Pinpoint the cell where the given text exists, returning its (x, y) midpoint coordinate. 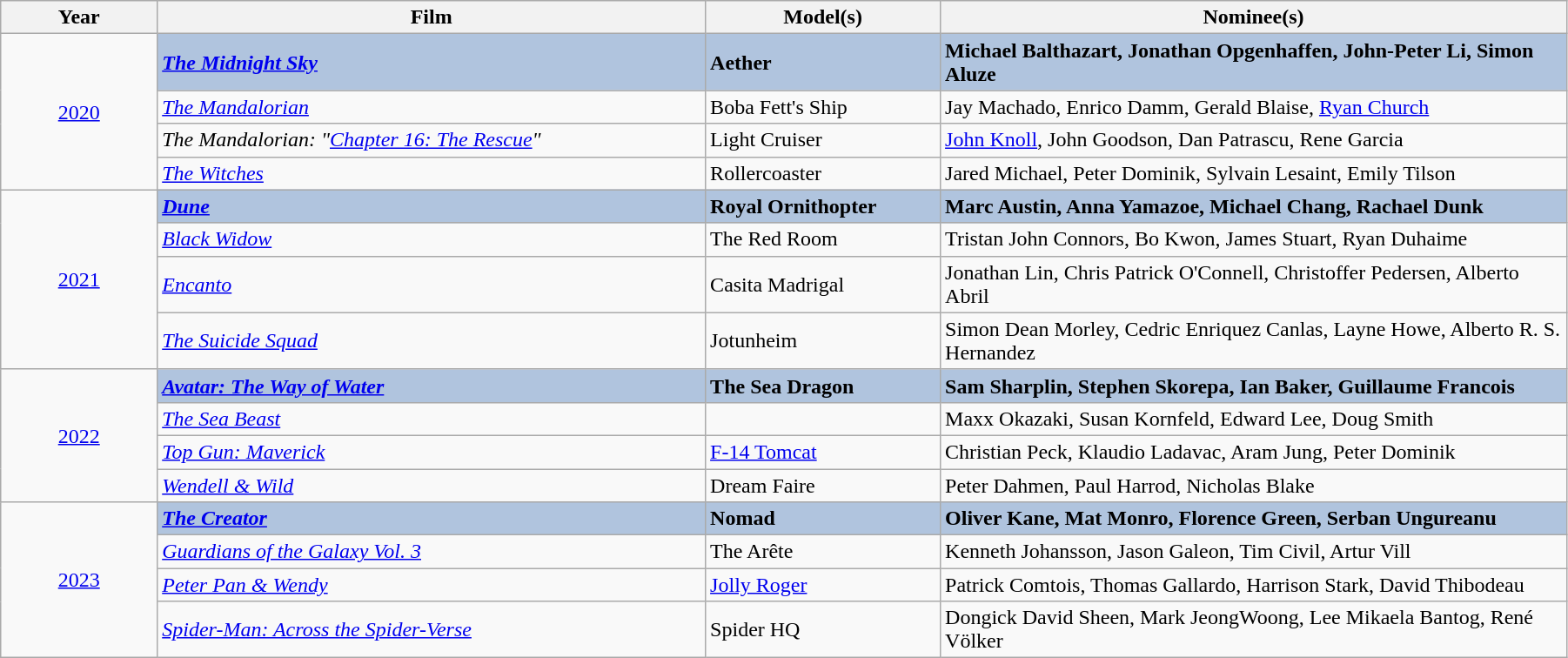
The Midnight Sky (432, 63)
Christian Peck, Klaudio Ladavac, Aram Jung, Peter Dominik (1254, 452)
The Red Room (823, 239)
Jonathan Lin, Chris Patrick O'Connell, Christoffer Pedersen, Alberto Abril (1254, 284)
The Witches (432, 173)
The Sea Beast (432, 419)
Film (432, 17)
Top Gun: Maverick (432, 452)
2022 (79, 435)
Jolly Roger (823, 585)
2021 (79, 279)
Dongick David Sheen, Mark JeongWoong, Lee Mikaela Bantog, René Völker (1254, 630)
Jay Machado, Enrico Damm, Gerald Blaise, Ryan Church (1254, 107)
Peter Dahmen, Paul Harrod, Nicholas Blake (1254, 485)
Wendell & Wild (432, 485)
Sam Sharplin, Stephen Skorepa, Ian Baker, Guillaume Francois (1254, 386)
Guardians of the Galaxy Vol. 3 (432, 552)
Avatar: The Way of Water (432, 386)
Nominee(s) (1254, 17)
The Mandalorian: "Chapter 16: The Rescue" (432, 140)
Kenneth Johansson, Jason Galeon, Tim Civil, Artur Vill (1254, 552)
Black Widow (432, 239)
The Suicide Squad (432, 341)
Tristan John Connors, Bo Kwon, James Stuart, Ryan Duhaime (1254, 239)
Dream Faire (823, 485)
Patrick Comtois, Thomas Gallardo, Harrison Stark, David Thibodeau (1254, 585)
2020 (79, 111)
Encanto (432, 284)
Peter Pan & Wendy (432, 585)
Royal Ornithopter (823, 206)
Year (79, 17)
Simon Dean Morley, Cedric Enriquez Canlas, Layne Howe, Alberto R. S. Hernandez (1254, 341)
Maxx Okazaki, Susan Kornfeld, Edward Lee, Doug Smith (1254, 419)
Rollercoaster (823, 173)
Spider-Man: Across the Spider-Verse (432, 630)
Spider HQ (823, 630)
Boba Fett's Ship (823, 107)
Aether (823, 63)
F-14 Tomcat (823, 452)
Dune (432, 206)
Casita Madrigal (823, 284)
Jotunheim (823, 341)
Model(s) (823, 17)
Jared Michael, Peter Dominik, Sylvain Lesaint, Emily Tilson (1254, 173)
The Creator (432, 519)
2023 (79, 580)
Light Cruiser (823, 140)
Marc Austin, Anna Yamazoe, Michael Chang, Rachael Dunk (1254, 206)
The Sea Dragon (823, 386)
Nomad (823, 519)
The Arête (823, 552)
Oliver Kane, Mat Monro, Florence Green, Serban Ungureanu (1254, 519)
John Knoll, John Goodson, Dan Patrascu, Rene Garcia (1254, 140)
Michael Balthazart, Jonathan Opgenhaffen, John-Peter Li, Simon Aluze (1254, 63)
The Mandalorian (432, 107)
